Pinpoint the cell where the given text exists, returning its [x, y] midpoint coordinate. 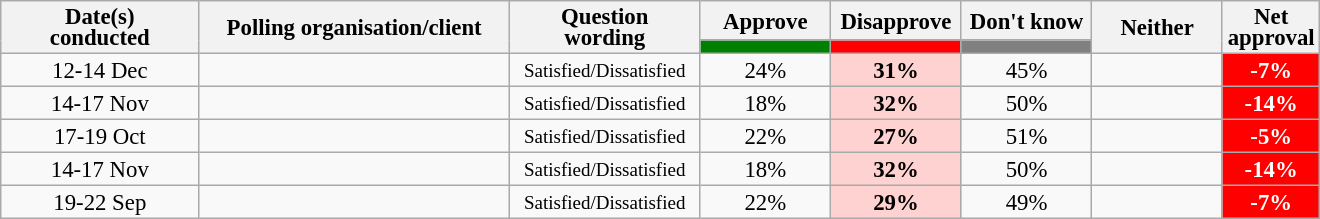
31% [896, 70]
12-14 Dec [100, 70]
Neither [1158, 28]
Date(s)conducted [100, 28]
29% [896, 202]
Approve [766, 20]
24% [766, 70]
17-19 Oct [100, 136]
27% [896, 136]
45% [1026, 70]
Net approval [1271, 28]
Disapprove [896, 20]
-5% [1271, 136]
Polling organisation/client [354, 28]
51% [1026, 136]
19-22 Sep [100, 202]
Questionwording [604, 28]
Don't know [1026, 20]
49% [1026, 202]
